Detect which cell encompasses the target text, then output its [X, Y] center coordinate. 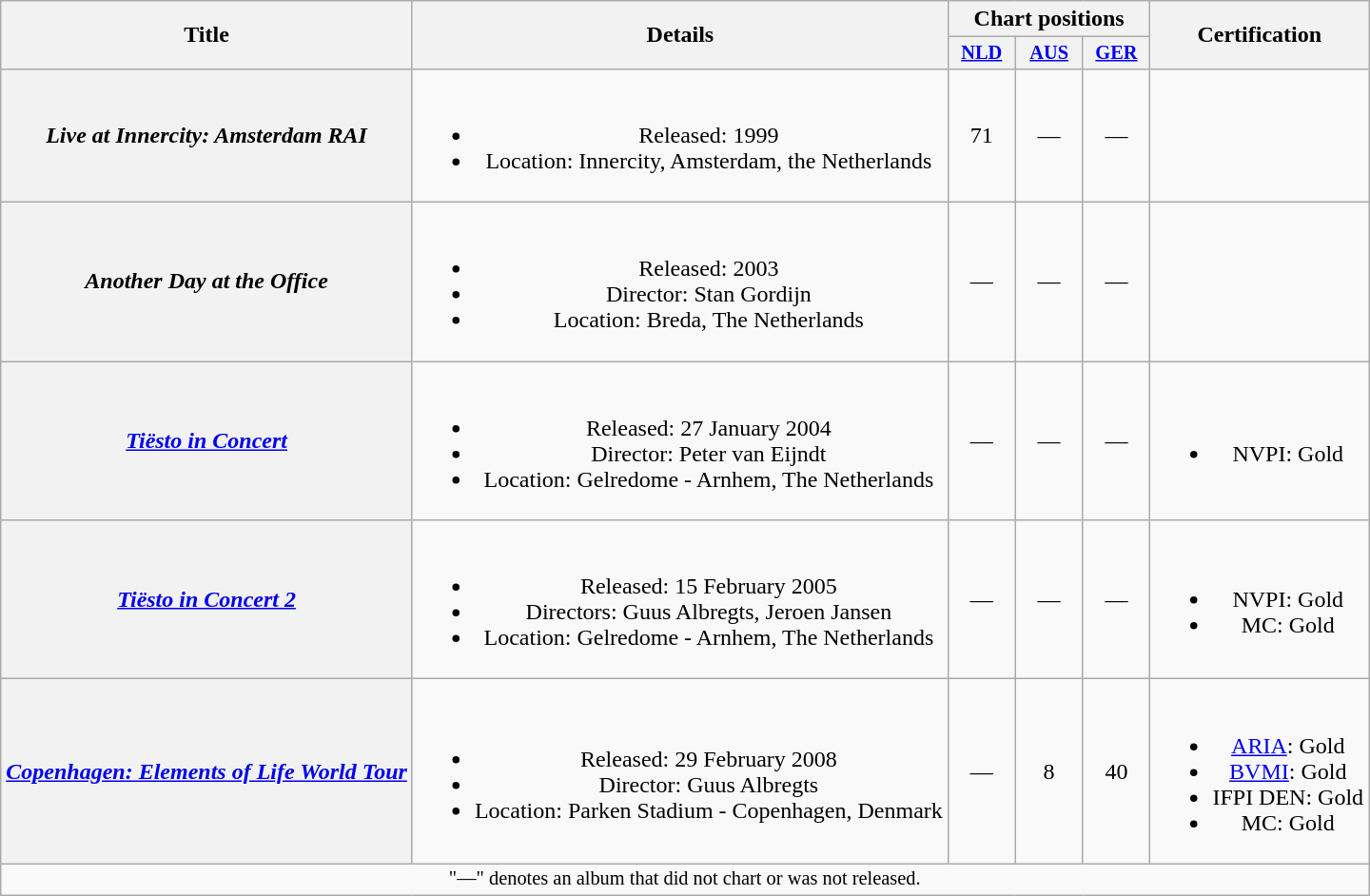
NVPI: GoldMC: Gold [1260, 599]
Chart positions [1048, 19]
Details [679, 35]
Certification [1260, 35]
NLD [982, 53]
GER [1117, 53]
Released: 15 February 2005Directors: Guus Albregts, Jeroen JansenLocation: Gelredome - Arnhem, The Netherlands [679, 599]
"—" denotes an album that did not chart or was not released. [685, 880]
71 [982, 135]
40 [1117, 771]
Released: 2003Director: Stan GordijnLocation: Breda, The Netherlands [679, 282]
AUS [1048, 53]
Live at Innercity: Amsterdam RAI [207, 135]
ARIA: GoldBVMI: GoldIFPI DEN: GoldMC: Gold [1260, 771]
Tiësto in Concert [207, 441]
Released: 27 January 2004Director: Peter van EijndtLocation: Gelredome - Arnhem, The Netherlands [679, 441]
NVPI: Gold [1260, 441]
Another Day at the Office [207, 282]
Title [207, 35]
8 [1048, 771]
Copenhagen: Elements of Life World Tour [207, 771]
Released: 1999Location: Innercity, Amsterdam, the Netherlands [679, 135]
Released: 29 February 2008Director: Guus AlbregtsLocation: Parken Stadium - Copenhagen, Denmark [679, 771]
Tiësto in Concert 2 [207, 599]
